For the text-containing cell, return its midpoint in [X, Y] coordinate format. 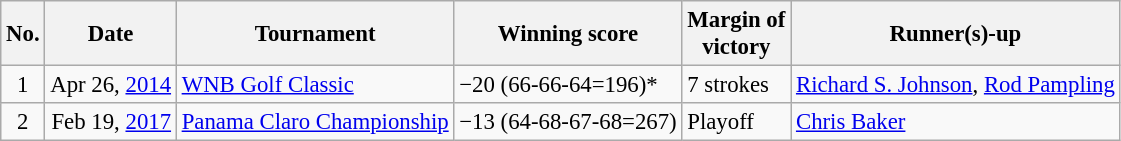
Chris Baker [956, 122]
Date [110, 34]
Winning score [568, 34]
2 [23, 122]
7 strokes [736, 85]
Runner(s)-up [956, 34]
Apr 26, 2014 [110, 85]
WNB Golf Classic [315, 85]
No. [23, 34]
Panama Claro Championship [315, 122]
−20 (66-66-64=196)* [568, 85]
−13 (64-68-67-68=267) [568, 122]
Richard S. Johnson, Rod Pampling [956, 85]
Feb 19, 2017 [110, 122]
1 [23, 85]
Tournament [315, 34]
Margin ofvictory [736, 34]
Playoff [736, 122]
